Output the (X, Y) coordinate of the center of the cell containing the given text.  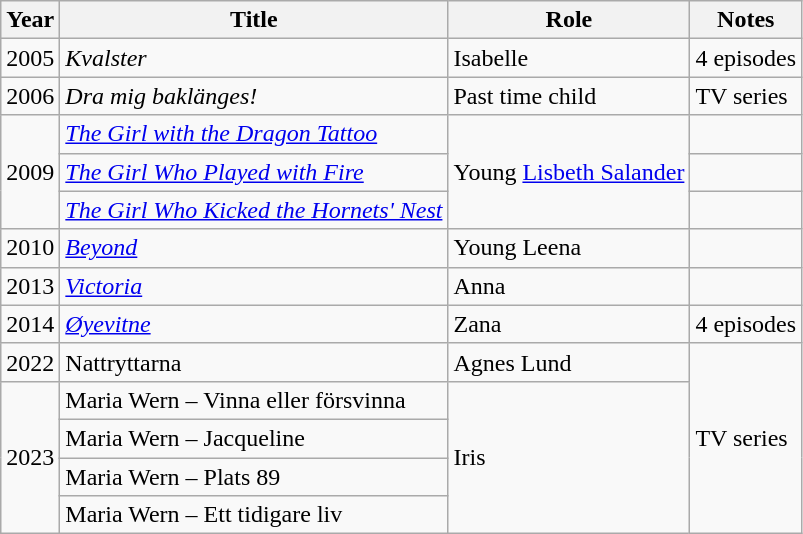
2014 (30, 324)
Victoria (254, 286)
Maria Wern – Plats 89 (254, 477)
Nattryttarna (254, 362)
Maria Wern – Vinna eller försvinna (254, 400)
Agnes Lund (569, 362)
Kvalster (254, 58)
Iris (569, 457)
2022 (30, 362)
2006 (30, 96)
Anna (569, 286)
Title (254, 20)
2005 (30, 58)
2009 (30, 172)
Past time child (569, 96)
2013 (30, 286)
The Girl Who Played with Fire (254, 172)
Notes (746, 20)
The Girl Who Kicked the Hornets' Nest (254, 210)
Dra mig baklänges! (254, 96)
2023 (30, 457)
Beyond (254, 248)
Year (30, 20)
The Girl with the Dragon Tattoo (254, 134)
Young Leena (569, 248)
Maria Wern – Ett tidigare liv (254, 515)
Maria Wern – Jacqueline (254, 438)
Øyevitne (254, 324)
Zana (569, 324)
Young Lisbeth Salander (569, 172)
Role (569, 20)
Isabelle (569, 58)
2010 (30, 248)
